Identify which cell holds the provided text, then report its [X, Y] central coordinate. 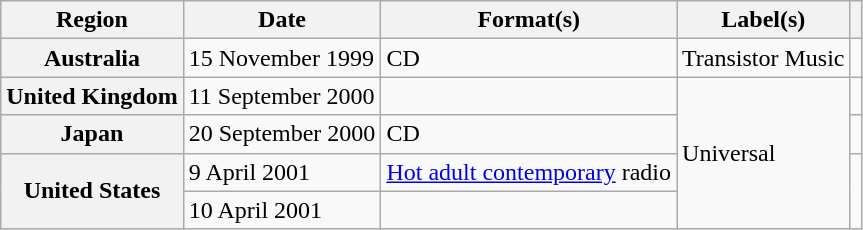
Date [282, 20]
Transistor Music [764, 58]
Format(s) [529, 20]
Universal [764, 153]
Label(s) [764, 20]
Region [92, 20]
20 September 2000 [282, 134]
11 September 2000 [282, 96]
United States [92, 191]
10 April 2001 [282, 210]
15 November 1999 [282, 58]
Australia [92, 58]
9 April 2001 [282, 172]
Japan [92, 134]
Hot adult contemporary radio [529, 172]
United Kingdom [92, 96]
